Identify which cell holds the provided text, then report its [X, Y] central coordinate. 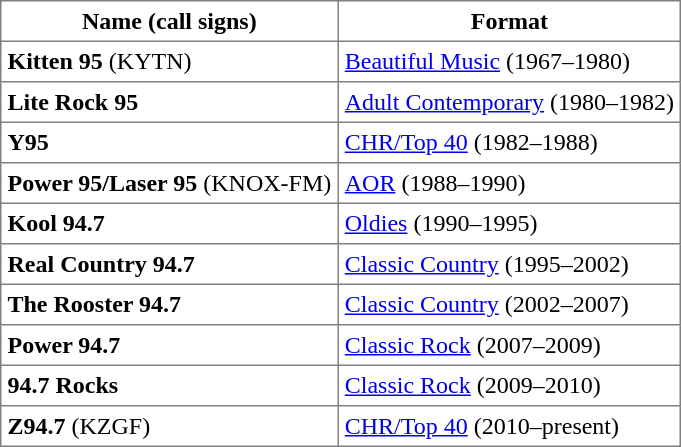
Z94.7 (KZGF) [170, 426]
Classic Rock (2009–2010) [510, 385]
Classic Rock (2007–2009) [510, 345]
Y95 [170, 142]
Name (call signs) [170, 21]
Power 94.7 [170, 345]
CHR/Top 40 (1982–1988) [510, 142]
Oldies (1990–1995) [510, 223]
Classic Country (2002–2007) [510, 304]
94.7 Rocks [170, 385]
Adult Contemporary (1980–1982) [510, 102]
CHR/Top 40 (2010–present) [510, 426]
Kool 94.7 [170, 223]
Beautiful Music (1967–1980) [510, 61]
The Rooster 94.7 [170, 304]
Format [510, 21]
Real Country 94.7 [170, 264]
Classic Country (1995–2002) [510, 264]
Power 95/Laser 95 (KNOX-FM) [170, 183]
Lite Rock 95 [170, 102]
Kitten 95 (KYTN) [170, 61]
AOR (1988–1990) [510, 183]
